Provide the (X, Y) coordinate of the cell's center where the given text is located.  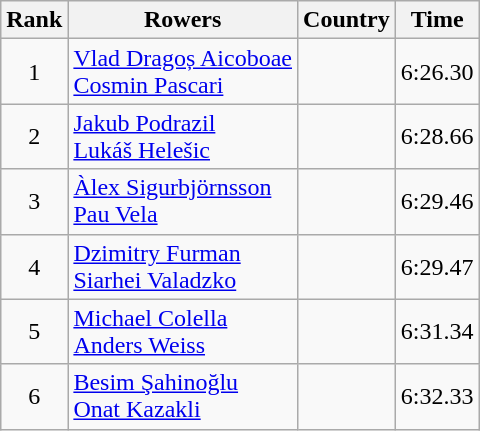
6:29.47 (437, 266)
1 (34, 72)
Dzimitry FurmanSiarhei Valadzko (183, 266)
6:26.30 (437, 72)
4 (34, 266)
Besim ŞahinoğluOnat Kazakli (183, 396)
2 (34, 136)
6:32.33 (437, 396)
5 (34, 332)
6:28.66 (437, 136)
6 (34, 396)
Àlex SigurbjörnssonPau Vela (183, 202)
Time (437, 20)
6:31.34 (437, 332)
Michael ColellaAnders Weiss (183, 332)
3 (34, 202)
Country (347, 20)
Vlad Dragoș AicoboaeCosmin Pascari (183, 72)
Rowers (183, 20)
Jakub PodrazilLukáš Helešic (183, 136)
Rank (34, 20)
6:29.46 (437, 202)
